Capture the cell that displays the provided text and extract its [X, Y] central coordinate. 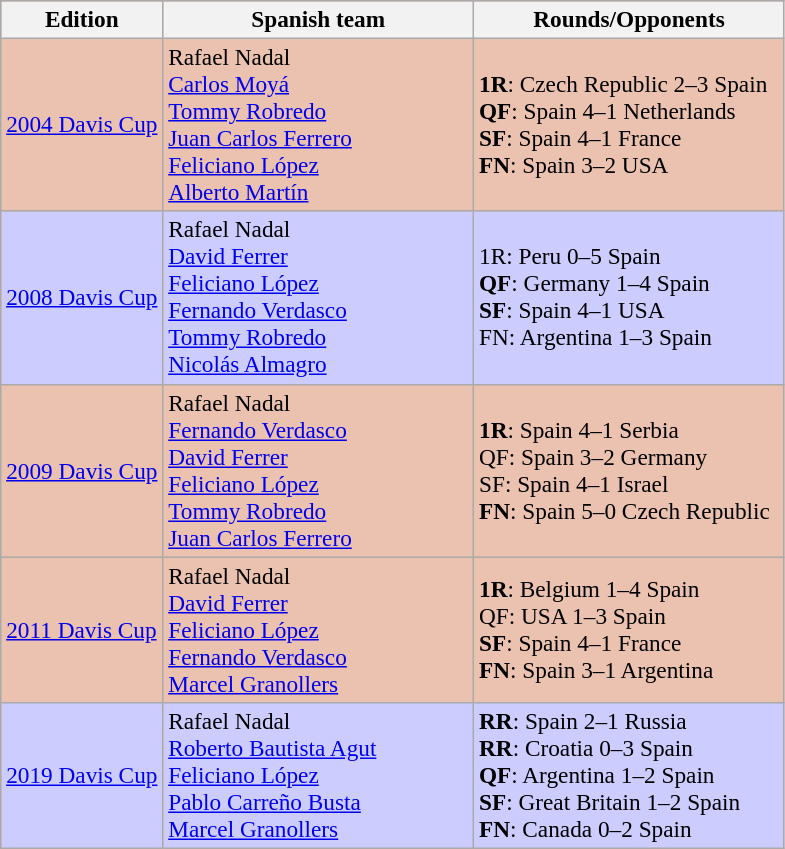
2011 Davis Cup [82, 629]
Rafael NadalDavid FerrerFeliciano LópezFernando VerdascoMarcel Granollers [318, 629]
RR: Spain 2–1 RussiaRR: Croatia 0–3 SpainQF: Argentina 1–2 SpainSF: Great Britain 1–2 SpainFN: Canada 0–2 Spain [630, 775]
Edition [82, 19]
1R: Peru 0–5 SpainQF: Germany 1–4 SpainSF: Spain 4–1 USAFN: Argentina 1–3 Spain [630, 298]
2004 Davis Cup [82, 124]
1R: Belgium 1–4 SpainQF: USA 1–3 SpainSF: Spain 4–1 FranceFN: Spain 3–1 Argentina [630, 629]
2009 Davis Cup [82, 470]
Spanish team [318, 19]
Rafael NadalFernando VerdascoDavid FerrerFeliciano LópezTommy RobredoJuan Carlos Ferrero [318, 470]
Rafael NadalRoberto Bautista AgutFeliciano LópezPablo Carreño BustaMarcel Granollers [318, 775]
Rafael NadalCarlos MoyáTommy RobredoJuan Carlos FerreroFeliciano LópezAlberto Martín [318, 124]
2019 Davis Cup [82, 775]
1R: Spain 4–1 SerbiaQF: Spain 3–2 GermanySF: Spain 4–1 IsraelFN: Spain 5–0 Czech Republic [630, 470]
Rounds/Opponents [630, 19]
Rafael NadalDavid FerrerFeliciano LópezFernando VerdascoTommy RobredoNicolás Almagro [318, 298]
2008 Davis Cup [82, 298]
1R: Czech Republic 2–3 SpainQF: Spain 4–1 NetherlandsSF: Spain 4–1 FranceFN: Spain 3–2 USA [630, 124]
